Provide the (X, Y) coordinate of the cell's center where the given text is located.  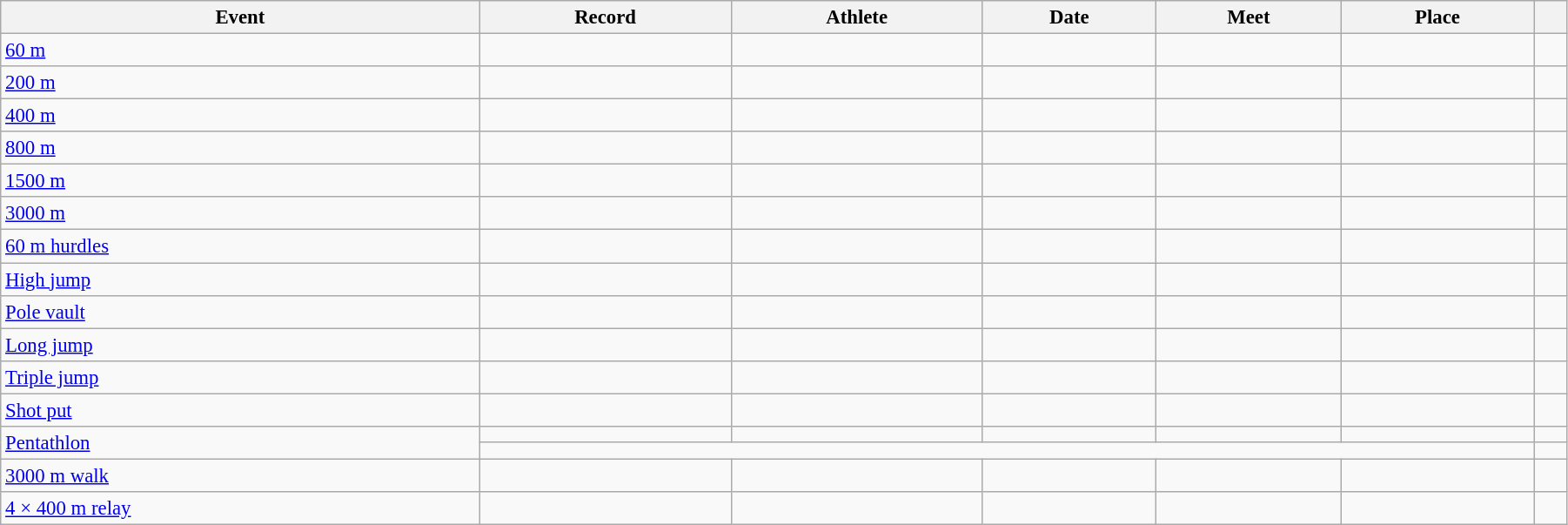
Date (1069, 17)
Meet (1250, 17)
60 m (240, 50)
Triple jump (240, 377)
Record (606, 17)
3000 m (240, 213)
400 m (240, 116)
High jump (240, 279)
Event (240, 17)
4 × 400 m relay (240, 508)
Pole vault (240, 312)
3000 m walk (240, 475)
Place (1437, 17)
800 m (240, 148)
60 m hurdles (240, 246)
200 m (240, 83)
Shot put (240, 410)
Athlete (856, 17)
Pentathlon (240, 443)
Long jump (240, 345)
1500 m (240, 181)
